Identify which cell holds the provided text, then report its (X, Y) central coordinate. 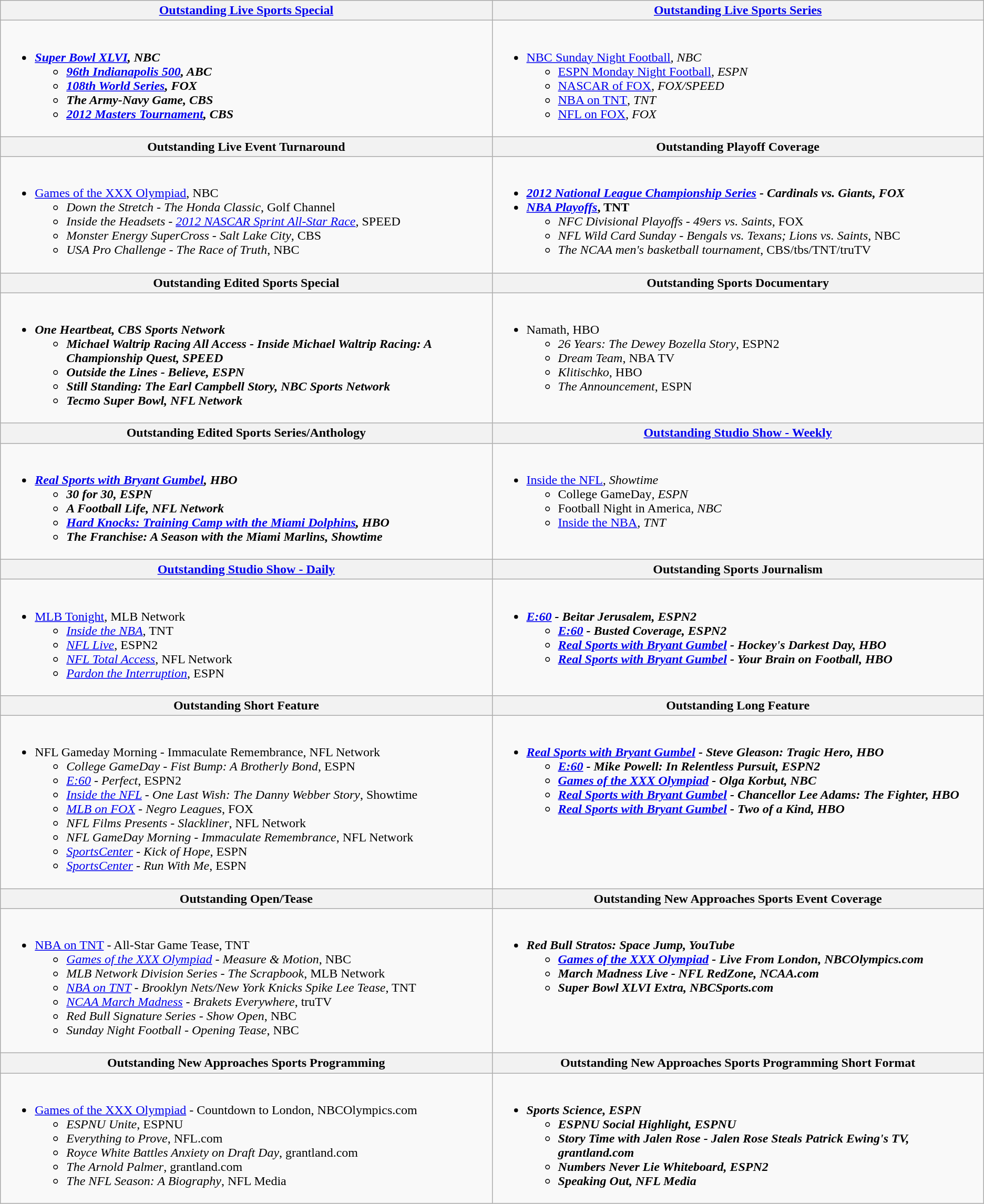
Outstanding Playoff Coverage (738, 147)
Namath, HBO26 Years: The Dewey Bozella Story, ESPN2Dream Team, NBA TVKlitischko, HBOThe Announcement, ESPN (738, 358)
Outstanding Studio Show - Daily (246, 569)
Outstanding Open/Tease (246, 898)
Inside the NFL, ShowtimeCollege GameDay, ESPNFootball Night in America, NBCInside the NBA, TNT (738, 501)
Outstanding Live Event Turnaround (246, 147)
Outstanding Edited Sports Series/Anthology (246, 433)
Outstanding Edited Sports Special (246, 283)
MLB Tonight, MLB NetworkInside the NBA, TNTNFL Live, ESPN2NFL Total Access, NFL NetworkPardon the Interruption, ESPN (246, 637)
Outstanding Live Sports Series (738, 11)
Outstanding Sports Journalism (738, 569)
Outstanding Live Sports Special (246, 11)
Super Bowl XLVI, NBC96th Indianapolis 500, ABC108th World Series, FOXThe Army-Navy Game, CBS2012 Masters Tournament, CBS (246, 79)
NBC Sunday Night Football, NBCESPN Monday Night Football, ESPNNASCAR of FOX, FOX/SPEEDNBA on TNT, TNTNFL on FOX, FOX (738, 79)
Outstanding Long Feature (738, 705)
Outstanding New Approaches Sports Programming Short Format (738, 1063)
Outstanding Sports Documentary (738, 283)
Outstanding New Approaches Sports Programming (246, 1063)
Outstanding New Approaches Sports Event Coverage (738, 898)
Outstanding Short Feature (246, 705)
Outstanding Studio Show - Weekly (738, 433)
